Determine the (x, y) coordinate at the center of the cell enclosing the given text.  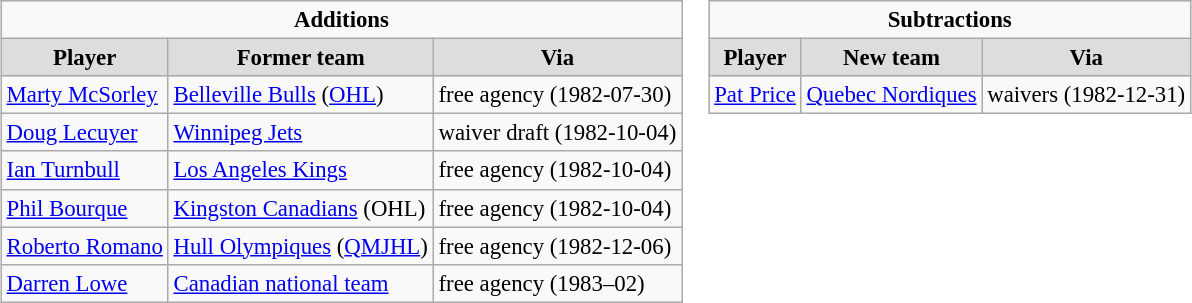
Doug Lecuyer (84, 133)
Canadian national team (300, 283)
Phil Bourque (84, 208)
free agency (1982-12-06) (557, 246)
Kingston Canadians (OHL) (300, 208)
waiver draft (1982-10-04) (557, 133)
Winnipeg Jets (300, 133)
Marty McSorley (84, 95)
Ian Turnbull (84, 170)
Belleville Bulls (OHL) (300, 95)
Darren Lowe (84, 283)
Former team (300, 58)
waivers (1982-12-31) (1086, 95)
Subtractions (950, 20)
Quebec Nordiques (892, 95)
Additions (341, 20)
Hull Olympiques (QMJHL) (300, 246)
Pat Price (755, 95)
Los Angeles Kings (300, 170)
free agency (1983–02) (557, 283)
free agency (1982-07-30) (557, 95)
New team (892, 58)
Roberto Romano (84, 246)
